Output the (x, y) coordinate of the center of the cell containing the given text.  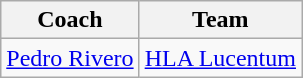
Coach (70, 20)
HLA Lucentum (220, 58)
Team (220, 20)
Pedro Rivero (70, 58)
